Output the [X, Y] coordinate of the center of the cell containing the given text.  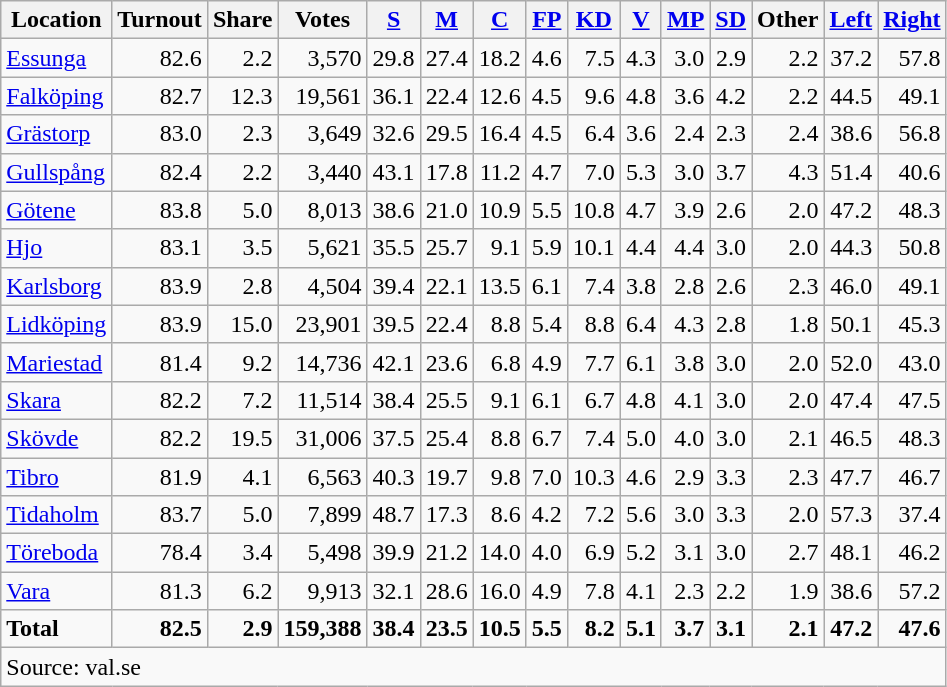
6.8 [500, 362]
6.9 [594, 553]
36.1 [394, 96]
83.7 [160, 515]
14,736 [322, 362]
3.9 [685, 210]
7.7 [594, 362]
31,006 [322, 438]
5,621 [322, 248]
Votes [322, 20]
8.6 [500, 515]
37.5 [394, 438]
50.8 [912, 248]
Töreboda [56, 553]
16.4 [500, 134]
Skara [56, 400]
82.5 [160, 629]
32.1 [394, 591]
5.4 [546, 324]
47.6 [912, 629]
3,570 [322, 58]
19.7 [446, 477]
10.3 [594, 477]
Hjo [56, 248]
78.4 [160, 553]
11.2 [500, 172]
9,913 [322, 591]
SD [731, 20]
MP [685, 20]
46.7 [912, 477]
C [500, 20]
14.0 [500, 553]
57.2 [912, 591]
39.5 [394, 324]
28.6 [446, 591]
82.6 [160, 58]
21.0 [446, 210]
S [394, 20]
51.4 [851, 172]
Essunga [56, 58]
4,504 [322, 286]
Total [56, 629]
17.8 [446, 172]
25.4 [446, 438]
81.3 [160, 591]
47.7 [851, 477]
5.6 [640, 515]
5,498 [322, 553]
6,563 [322, 477]
19,561 [322, 96]
Left [851, 20]
29.5 [446, 134]
6.2 [242, 591]
Skövde [56, 438]
16.0 [500, 591]
23,901 [322, 324]
42.1 [394, 362]
FP [546, 20]
21.2 [446, 553]
Lidköping [56, 324]
11,514 [322, 400]
Source: val.se [474, 667]
17.3 [446, 515]
1.8 [788, 324]
47.4 [851, 400]
5.9 [546, 248]
10.1 [594, 248]
8.2 [594, 629]
12.6 [500, 96]
83.0 [160, 134]
43.0 [912, 362]
Mariestad [56, 362]
Karlsborg [56, 286]
10.8 [594, 210]
27.4 [446, 58]
Falköping [56, 96]
47.5 [912, 400]
15.0 [242, 324]
83.8 [160, 210]
2.7 [788, 553]
25.7 [446, 248]
12.3 [242, 96]
10.9 [500, 210]
50.1 [851, 324]
44.3 [851, 248]
57.8 [912, 58]
Location [56, 20]
13.5 [500, 286]
Götene [56, 210]
81.9 [160, 477]
82.4 [160, 172]
5.3 [640, 172]
32.6 [394, 134]
Gullspång [56, 172]
45.3 [912, 324]
23.6 [446, 362]
46.5 [851, 438]
81.4 [160, 362]
46.2 [912, 553]
5.2 [640, 553]
37.2 [851, 58]
82.7 [160, 96]
43.1 [394, 172]
3.4 [242, 553]
Vara [56, 591]
Share [242, 20]
22.1 [446, 286]
8,013 [322, 210]
9.2 [242, 362]
48.1 [851, 553]
1.9 [788, 591]
35.5 [394, 248]
39.9 [394, 553]
29.8 [394, 58]
83.1 [160, 248]
3,649 [322, 134]
Right [912, 20]
3.5 [242, 248]
23.5 [446, 629]
7,899 [322, 515]
M [446, 20]
46.0 [851, 286]
37.4 [912, 515]
18.2 [500, 58]
5.1 [640, 629]
9.6 [594, 96]
7.8 [594, 591]
Turnout [160, 20]
9.8 [500, 477]
40.3 [394, 477]
Tibro [56, 477]
KD [594, 20]
44.5 [851, 96]
57.3 [851, 515]
3,440 [322, 172]
56.8 [912, 134]
7.5 [594, 58]
39.4 [394, 286]
V [640, 20]
159,388 [322, 629]
40.6 [912, 172]
Other [788, 20]
10.5 [500, 629]
Grästorp [56, 134]
25.5 [446, 400]
48.7 [394, 515]
Tidaholm [56, 515]
19.5 [242, 438]
52.0 [851, 362]
